Search for the cell housing the specified text and yield its (x, y) center coordinate. 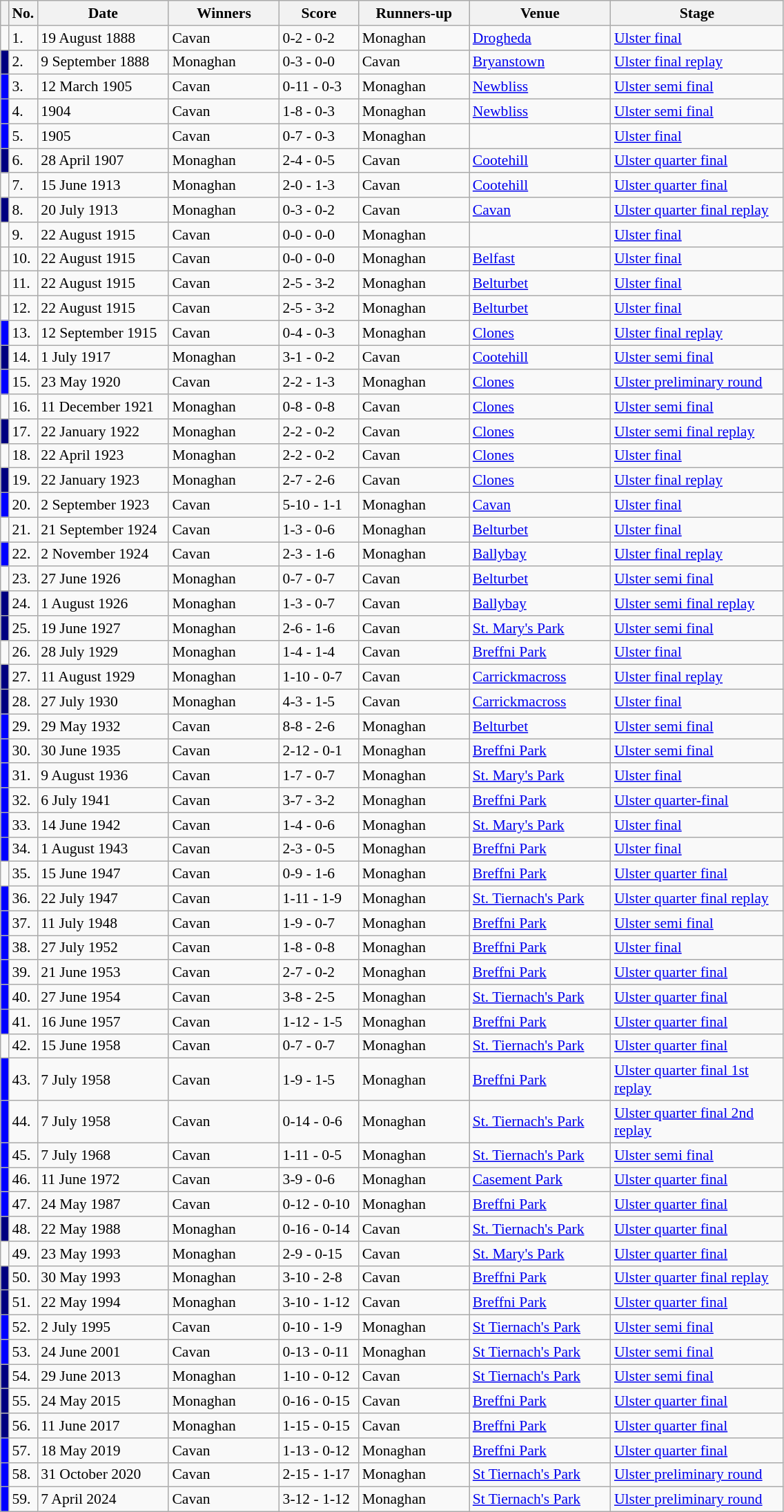
1-10 - 0-12 (319, 1377)
30 May 1993 (103, 1278)
24 June 2001 (103, 1352)
Date (103, 13)
31. (23, 776)
35. (23, 874)
28. (23, 702)
32. (23, 800)
22 January 1922 (103, 432)
Drogheda (540, 38)
15. (23, 382)
2-9 - 0-15 (319, 1254)
54. (23, 1377)
2-7 - 2-6 (319, 481)
44. (23, 1121)
4-3 - 1-5 (319, 702)
43. (23, 1080)
46. (23, 1180)
21 June 1953 (103, 973)
3-1 - 0-2 (319, 358)
0-10 - 1-9 (319, 1328)
21 September 1924 (103, 530)
33. (23, 825)
1-9 - 1-5 (319, 1080)
0-3 - 0-2 (319, 210)
7. (23, 186)
0-2 - 0-2 (319, 38)
1-15 - 0-15 (319, 1426)
3. (23, 87)
27. (23, 677)
Runners-up (414, 13)
22 May 1988 (103, 1229)
Stage (697, 13)
17. (23, 432)
40. (23, 997)
11 June 1972 (103, 1180)
Bryanstown (540, 62)
1-4 - 0-6 (319, 825)
23. (23, 579)
27 June 1954 (103, 997)
38. (23, 948)
50. (23, 1278)
52. (23, 1328)
11 July 1948 (103, 923)
1-3 - 0-7 (319, 603)
4. (23, 112)
27 July 1952 (103, 948)
1 August 1943 (103, 849)
0-11 - 0-3 (319, 87)
29 June 2013 (103, 1377)
11 August 1929 (103, 677)
47. (23, 1205)
28 April 1907 (103, 161)
2-4 - 0-5 (319, 161)
5-10 - 1-1 (319, 505)
12 March 1905 (103, 87)
15 June 1958 (103, 1046)
8-8 - 2-6 (319, 726)
0-3 - 0-0 (319, 62)
2-0 - 1-3 (319, 186)
16 June 1957 (103, 1022)
3-8 - 2-5 (319, 997)
15 June 1947 (103, 874)
22 May 1994 (103, 1303)
15 June 1913 (103, 186)
1-3 - 0-6 (319, 530)
Ulster quarter final 2nd replay (697, 1121)
0-16 - 0-15 (319, 1402)
0-14 - 0-6 (319, 1121)
1. (23, 38)
14 June 1942 (103, 825)
6 July 1941 (103, 800)
8. (23, 210)
Ulster quarter final 1st replay (697, 1080)
42. (23, 1046)
2 July 1995 (103, 1328)
2-6 - 1-6 (319, 628)
22 January 1923 (103, 481)
No. (23, 13)
20 July 1913 (103, 210)
31 October 2020 (103, 1475)
25. (23, 628)
9 August 1936 (103, 776)
22. (23, 554)
1-10 - 0-7 (319, 677)
1 July 1917 (103, 358)
1-9 - 0-7 (319, 923)
0-9 - 1-6 (319, 874)
9. (23, 235)
1-11 - 1-9 (319, 899)
1-8 - 0-8 (319, 948)
18 May 2019 (103, 1451)
51. (23, 1303)
14. (23, 358)
1-8 - 0-3 (319, 112)
48. (23, 1229)
2-3 - 1-6 (319, 554)
26. (23, 652)
3-7 - 3-2 (319, 800)
53. (23, 1352)
Score (319, 13)
0-4 - 0-3 (319, 333)
Venue (540, 13)
23 May 1920 (103, 382)
2. (23, 62)
23 May 1993 (103, 1254)
2-7 - 0-2 (319, 973)
27 July 1930 (103, 702)
58. (23, 1475)
11 June 2017 (103, 1426)
24 May 2015 (103, 1402)
Belfast (540, 259)
21. (23, 530)
34. (23, 849)
56. (23, 1426)
11 December 1921 (103, 407)
12 September 1915 (103, 333)
18. (23, 456)
19 June 1927 (103, 628)
22 April 1923 (103, 456)
49. (23, 1254)
2-15 - 1-17 (319, 1475)
11. (23, 284)
13. (23, 333)
19 August 1888 (103, 38)
3-10 - 2-8 (319, 1278)
45. (23, 1155)
28 July 1929 (103, 652)
30 June 1935 (103, 751)
59. (23, 1500)
2-3 - 0-5 (319, 849)
3-10 - 1-12 (319, 1303)
39. (23, 973)
2-12 - 0-1 (319, 751)
20. (23, 505)
55. (23, 1402)
29. (23, 726)
Ulster quarter-final (697, 800)
41. (23, 1022)
19. (23, 481)
6. (23, 161)
36. (23, 899)
0-13 - 0-11 (319, 1352)
2-2 - 1-3 (319, 382)
1-12 - 1-5 (319, 1022)
2 November 1924 (103, 554)
2 September 1923 (103, 505)
Winners (224, 13)
1904 (103, 112)
1 August 1926 (103, 603)
1-7 - 0-7 (319, 776)
Casement Park (540, 1180)
37. (23, 923)
29 May 1932 (103, 726)
0-16 - 0-14 (319, 1229)
27 June 1926 (103, 579)
24 May 1987 (103, 1205)
30. (23, 751)
1905 (103, 136)
7 April 2024 (103, 1500)
16. (23, 407)
3-12 - 1-12 (319, 1500)
1-4 - 1-4 (319, 652)
10. (23, 259)
9 September 1888 (103, 62)
1-13 - 0-12 (319, 1451)
3-9 - 0-6 (319, 1180)
7 July 1968 (103, 1155)
0-12 - 0-10 (319, 1205)
24. (23, 603)
0-8 - 0-8 (319, 407)
57. (23, 1451)
1-11 - 0-5 (319, 1155)
0-7 - 0-3 (319, 136)
22 July 1947 (103, 899)
12. (23, 309)
5. (23, 136)
